Pinpoint the cell where the given text exists, returning its [x, y] midpoint coordinate. 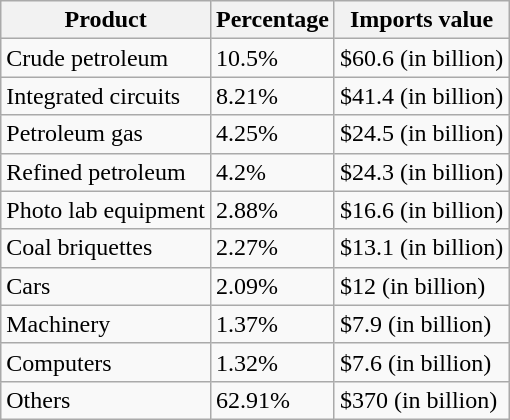
Coal briquettes [106, 248]
2.27% [272, 248]
Petroleum gas [106, 134]
$12 (in billion) [421, 286]
$41.4 (in billion) [421, 96]
Refined petroleum [106, 172]
Percentage [272, 20]
$7.9 (in billion) [421, 324]
$13.1 (in billion) [421, 248]
1.37% [272, 324]
62.91% [272, 400]
Imports value [421, 20]
Integrated circuits [106, 96]
1.32% [272, 362]
$370 (in billion) [421, 400]
$24.5 (in billion) [421, 134]
8.21% [272, 96]
4.25% [272, 134]
Photo lab equipment [106, 210]
2.09% [272, 286]
Machinery [106, 324]
4.2% [272, 172]
Crude petroleum [106, 58]
$7.6 (in billion) [421, 362]
Cars [106, 286]
2.88% [272, 210]
10.5% [272, 58]
$24.3 (in billion) [421, 172]
Others [106, 400]
$16.6 (in billion) [421, 210]
Product [106, 20]
Computers [106, 362]
$60.6 (in billion) [421, 58]
